For the text-containing cell, return its midpoint in (x, y) coordinate format. 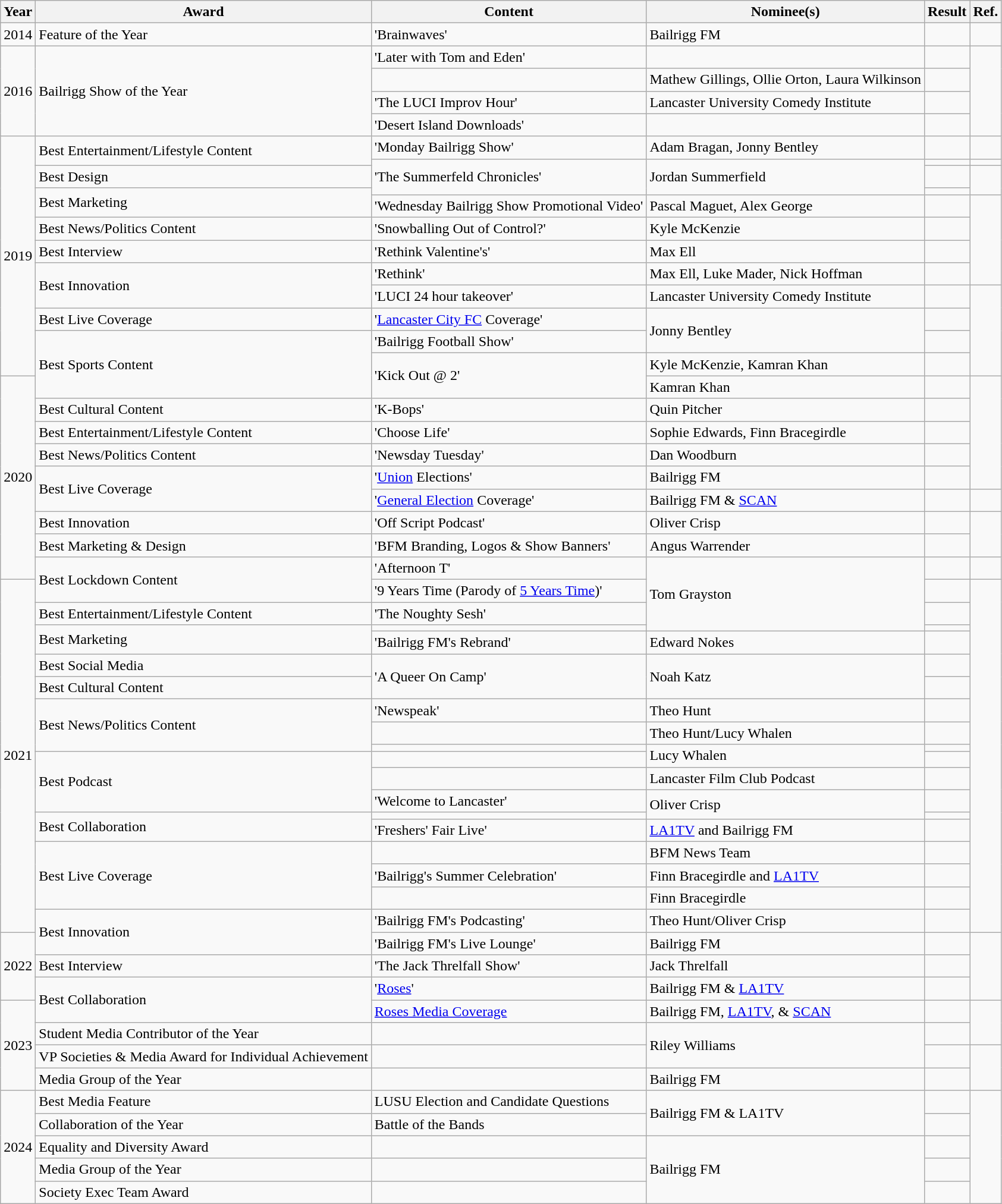
2021 (18, 755)
'9 Years Time (Parody of 5 Years Time)' (509, 590)
Max Ell (786, 252)
Nominee(s) (786, 12)
Jonny Bentley (786, 331)
2024 (18, 1147)
'Newspeak' (509, 711)
Best Lockdown Content (203, 579)
Best Design (203, 177)
'BFM Branding, Logos & Show Banners' (509, 545)
Adam Bragan, Jonny Bentley (786, 147)
Content (509, 12)
Tom Grayston (786, 593)
'Rethink' (509, 274)
Best Marketing & Design (203, 545)
2019 (18, 256)
Award (203, 12)
'Bailrigg Football Show' (509, 342)
Jack Threlfall (786, 966)
'Snowballing Out of Control?' (509, 228)
'A Queer On Camp' (509, 677)
Theo Hunt/Oliver Crisp (786, 920)
'Bailrigg's Summer Celebration' (509, 875)
BFM News Team (786, 853)
'Wednesday Bailrigg Show Promotional Video' (509, 206)
'Monday Bailrigg Show' (509, 147)
Student Media Contributor of the Year (203, 1034)
'Bailrigg FM's Live Lounge' (509, 944)
'Brainwaves' (509, 34)
Finn Bracegirdle and LA1TV (786, 875)
Best Social Media (203, 665)
Kamran Khan (786, 387)
'Bailrigg FM's Podcasting' (509, 920)
LA1TV and Bailrigg FM (786, 830)
Feature of the Year (203, 34)
Pascal Maguet, Alex George (786, 206)
2014 (18, 34)
Noah Katz (786, 677)
'The Noughty Sesh' (509, 613)
Lucy Whalen (786, 756)
'LUCI 24 hour takeover' (509, 297)
Best Podcast (203, 781)
Result (947, 12)
Bailrigg FM & SCAN (786, 500)
Lancaster Film Club Podcast (786, 778)
Best Sports Content (203, 364)
Jordan Summerfield (786, 177)
'The Summerfeld Chronicles' (509, 177)
Equality and Diversity Award (203, 1147)
Mathew Gillings, Ollie Orton, Laura Wilkinson (786, 80)
'Kick Out @ 2' (509, 376)
'Off Script Podcast' (509, 523)
Theo Hunt (786, 711)
'Later with Tom and Eden' (509, 57)
'Bailrigg FM's Rebrand' (509, 643)
Angus Warrender (786, 545)
2023 (18, 1045)
Dan Woodburn (786, 455)
Best Media Feature (203, 1102)
'General Election Coverage' (509, 500)
'Roses' (509, 989)
'Welcome to Lancaster' (509, 801)
Bailrigg FM, LA1TV, & SCAN (786, 1011)
Ref. (986, 12)
'Rethink Valentine's' (509, 252)
'Lancaster City FC Coverage' (509, 319)
VP Societies & Media Award for Individual Achievement (203, 1057)
Max Ell, Luke Mader, Nick Hoffman (786, 274)
Finn Bracegirdle (786, 898)
'The Jack Threlfall Show' (509, 966)
2020 (18, 478)
'Union Elections' (509, 477)
Collaboration of the Year (203, 1124)
2016 (18, 91)
Edward Nokes (786, 643)
Society Exec Team Award (203, 1192)
Battle of the Bands (509, 1124)
Kyle McKenzie (786, 228)
2022 (18, 966)
Year (18, 12)
'Choose Life' (509, 432)
'Newsday Tuesday' (509, 455)
'Afternoon T' (509, 568)
'Freshers' Fair Live' (509, 830)
Riley Williams (786, 1045)
Kyle McKenzie, Kamran Khan (786, 364)
Theo Hunt/Lucy Whalen (786, 733)
'Desert Island Downloads' (509, 125)
Roses Media Coverage (509, 1011)
Quin Pitcher (786, 410)
'The LUCI Improv Hour' (509, 102)
'K-Bops' (509, 410)
LUSU Election and Candidate Questions (509, 1102)
Bailrigg Show of the Year (203, 91)
Sophie Edwards, Finn Bracegirdle (786, 432)
